Locate the cell with the specified text and output its (x, y) center coordinate. 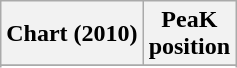
PeaKposition (189, 34)
Chart (2010) (72, 34)
